Capture the cell that displays the provided text and extract its [X, Y] central coordinate. 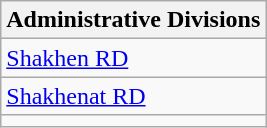
Shakhenat RD [134, 96]
Administrative Divisions [134, 20]
Shakhen RD [134, 58]
